Provide the [x, y] coordinate of the cell's center where the given text is located.  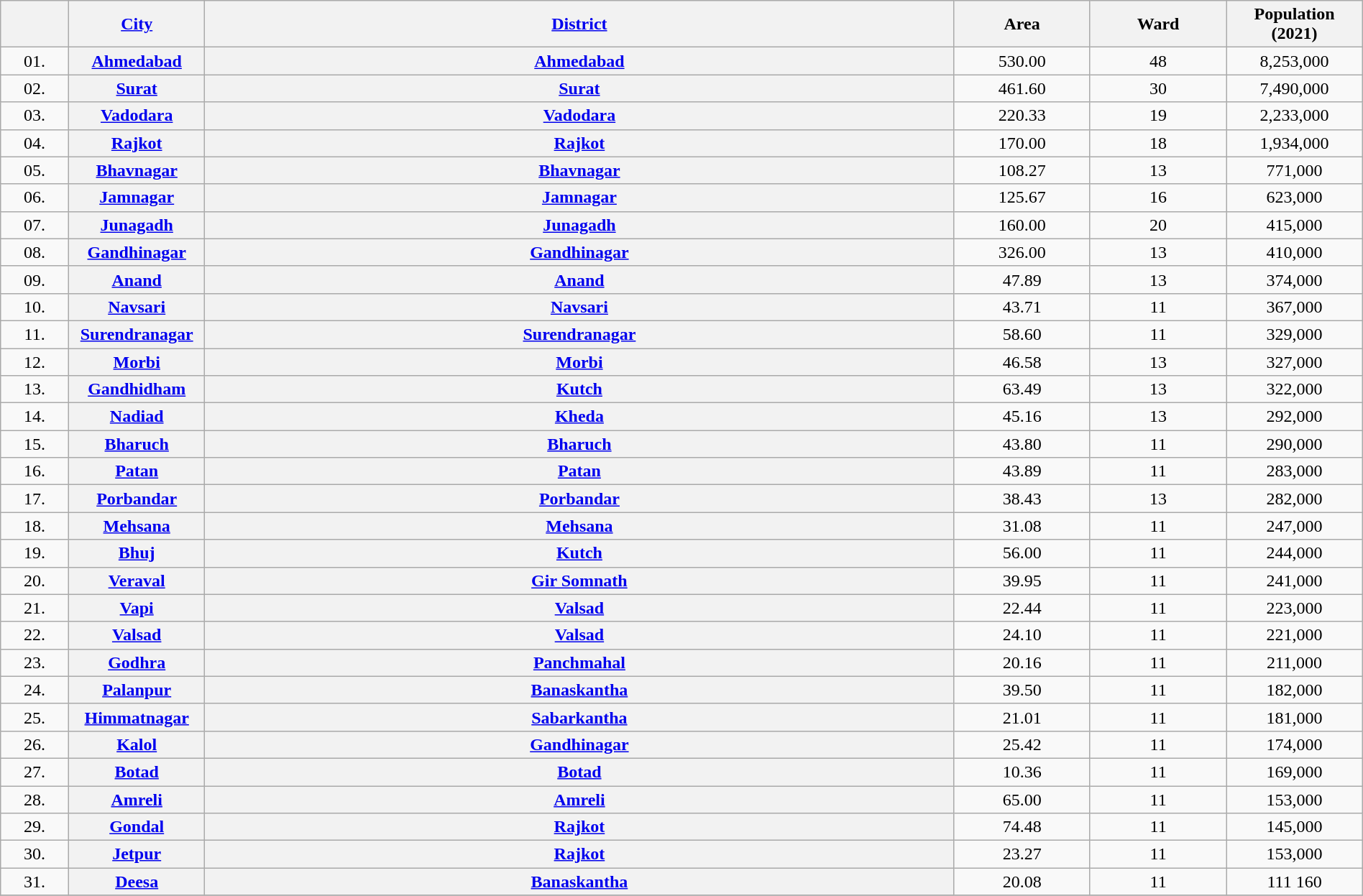
03. [35, 116]
282,000 [1294, 499]
Deesa [137, 882]
Vapi [137, 608]
771,000 [1294, 170]
21.01 [1022, 717]
43.80 [1022, 444]
Himmatnagar [137, 717]
Nadiad [137, 417]
43.71 [1022, 307]
292,000 [1294, 417]
06. [35, 198]
25.42 [1022, 744]
Ward [1157, 24]
Palanpur [137, 690]
623,000 [1294, 198]
223,000 [1294, 608]
08. [35, 252]
07. [35, 225]
20.16 [1022, 662]
05. [35, 170]
170.00 [1022, 143]
22.44 [1022, 608]
39.95 [1022, 581]
46.58 [1022, 361]
169,000 [1294, 772]
29. [35, 827]
174,000 [1294, 744]
43.89 [1022, 471]
38.43 [1022, 499]
01. [35, 61]
Kheda [579, 417]
244,000 [1294, 553]
10. [35, 307]
13. [35, 389]
19 [1157, 116]
326.00 [1022, 252]
11. [35, 334]
21. [35, 608]
19. [35, 553]
8,253,000 [1294, 61]
65.00 [1022, 800]
Jetpur [137, 854]
48 [1157, 61]
211,000 [1294, 662]
39.50 [1022, 690]
31. [35, 882]
31.08 [1022, 526]
322,000 [1294, 389]
45.16 [1022, 417]
24.10 [1022, 635]
7,490,000 [1294, 88]
111 160 [1294, 882]
24. [35, 690]
145,000 [1294, 827]
Population (2021) [1294, 24]
415,000 [1294, 225]
District [579, 24]
20.08 [1022, 882]
04. [35, 143]
47.89 [1022, 280]
Gondal [137, 827]
23. [35, 662]
374,000 [1294, 280]
26. [35, 744]
Area [1022, 24]
Godhra [137, 662]
20 [1157, 225]
329,000 [1294, 334]
Veraval [137, 581]
Bhuj [137, 553]
327,000 [1294, 361]
367,000 [1294, 307]
2,233,000 [1294, 116]
17. [35, 499]
221,000 [1294, 635]
22. [35, 635]
15. [35, 444]
181,000 [1294, 717]
1,934,000 [1294, 143]
18 [1157, 143]
30. [35, 854]
09. [35, 280]
Sabarkantha [579, 717]
108.27 [1022, 170]
74.48 [1022, 827]
02. [35, 88]
63.49 [1022, 389]
10.36 [1022, 772]
Gir Somnath [579, 581]
23.27 [1022, 854]
18. [35, 526]
461.60 [1022, 88]
20. [35, 581]
Panchmahal [579, 662]
25. [35, 717]
Gandhidham [137, 389]
160.00 [1022, 225]
14. [35, 417]
220.33 [1022, 116]
27. [35, 772]
290,000 [1294, 444]
Kalol [137, 744]
58.60 [1022, 334]
247,000 [1294, 526]
28. [35, 800]
30 [1157, 88]
125.67 [1022, 198]
182,000 [1294, 690]
12. [35, 361]
16 [1157, 198]
16. [35, 471]
530.00 [1022, 61]
283,000 [1294, 471]
241,000 [1294, 581]
410,000 [1294, 252]
56.00 [1022, 553]
City [137, 24]
